For the text-containing cell, return its midpoint in [x, y] coordinate format. 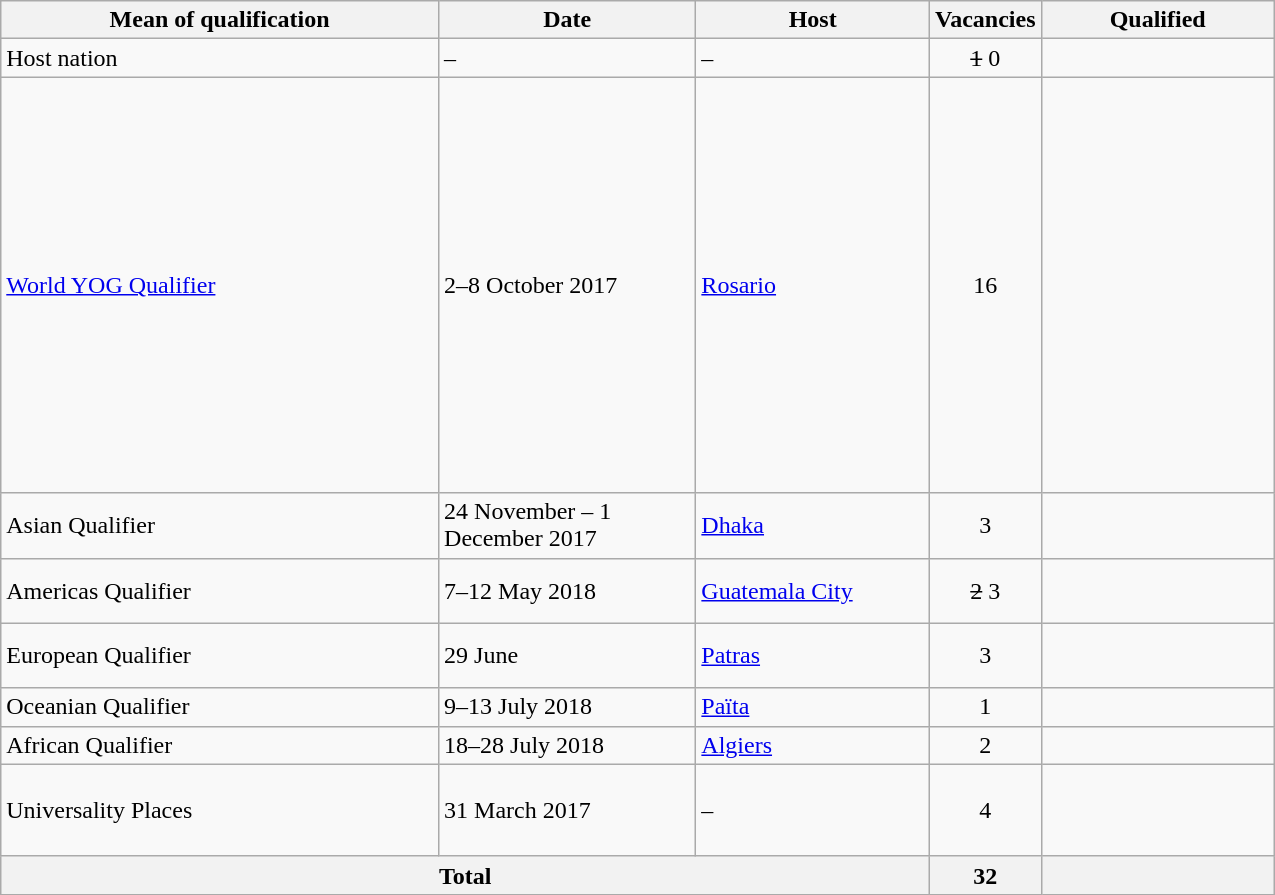
Guatemala City [813, 590]
Patras [813, 656]
2 3 [986, 590]
European Qualifier [220, 656]
7–12 May 2018 [568, 590]
9–13 July 2018 [568, 707]
Qualified [1158, 20]
31 March 2017 [568, 810]
Algiers [813, 745]
29 June [568, 656]
4 [986, 810]
Dhaka [813, 526]
18–28 July 2018 [568, 745]
24 November – 1 December 2017 [568, 526]
1 [986, 707]
2 [986, 745]
Total [466, 875]
Host nation [220, 58]
Oceanian Qualifier [220, 707]
16 [986, 285]
World YOG Qualifier [220, 285]
Americas Qualifier [220, 590]
Païta [813, 707]
2–8 October 2017 [568, 285]
Universality Places [220, 810]
Mean of qualification [220, 20]
32 [986, 875]
African Qualifier [220, 745]
Host [813, 20]
Rosario [813, 285]
Vacancies [986, 20]
Asian Qualifier [220, 526]
1 0 [986, 58]
Date [568, 20]
